Determine the (x, y) coordinate at the center of the cell enclosing the given text.  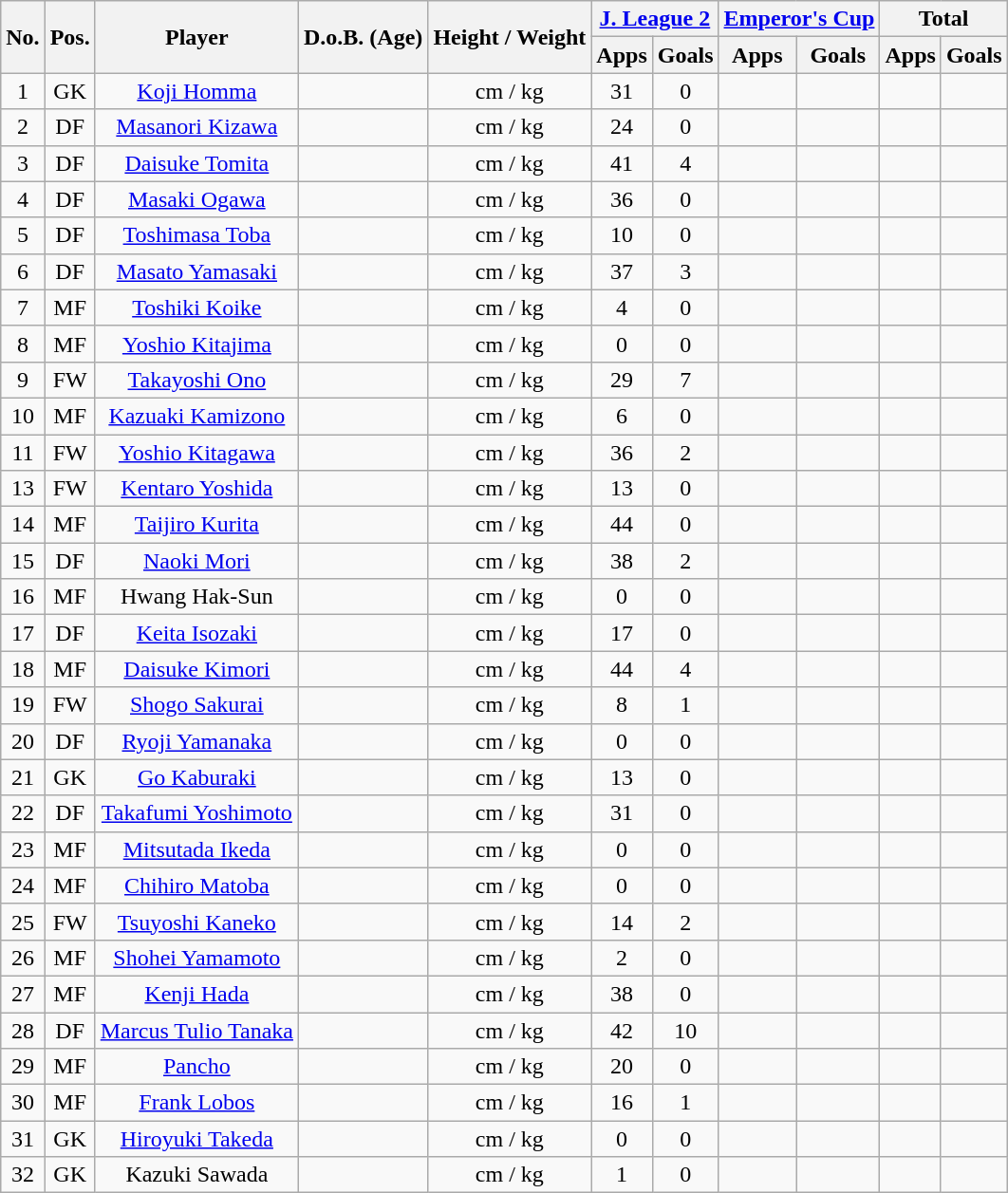
26 (23, 958)
Kentaro Yoshida (196, 489)
No. (23, 37)
15 (23, 561)
18 (23, 669)
Height / Weight (510, 37)
27 (23, 994)
37 (622, 271)
19 (23, 705)
Total (943, 19)
41 (622, 163)
28 (23, 1030)
Hwang Hak-Sun (196, 597)
Frank Lobos (196, 1103)
Daisuke Kimori (196, 669)
9 (23, 380)
Masanori Kizawa (196, 127)
Kazuaki Kamizono (196, 416)
Masato Yamasaki (196, 271)
Chihiro Matoba (196, 885)
Hiroyuki Takeda (196, 1139)
42 (622, 1030)
Marcus Tulio Tanaka (196, 1030)
D.o.B. (Age) (363, 37)
Mitsutada Ikeda (196, 849)
Go Kaburaki (196, 777)
Yoshio Kitagawa (196, 453)
5 (23, 235)
25 (23, 922)
Daisuke Tomita (196, 163)
Toshiki Koike (196, 308)
Kazuki Sawada (196, 1175)
Naoki Mori (196, 561)
Ryoji Yamanaka (196, 741)
30 (23, 1103)
Tsuyoshi Kaneko (196, 922)
Toshimasa Toba (196, 235)
Takayoshi Ono (196, 380)
Kenji Hada (196, 994)
22 (23, 813)
Shogo Sakurai (196, 705)
11 (23, 453)
J. League 2 (655, 19)
32 (23, 1175)
Koji Homma (196, 91)
21 (23, 777)
Keita Isozaki (196, 633)
Emperor's Cup (799, 19)
Player (196, 37)
Shohei Yamamoto (196, 958)
Yoshio Kitajima (196, 344)
Pos. (70, 37)
Taijiro Kurita (196, 525)
Takafumi Yoshimoto (196, 813)
Masaki Ogawa (196, 199)
Pancho (196, 1067)
23 (23, 849)
